For the text-containing cell, return its midpoint in [X, Y] coordinate format. 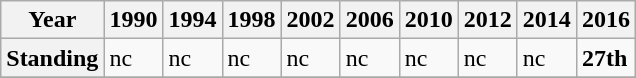
27th [606, 58]
Year [52, 20]
2010 [428, 20]
1998 [252, 20]
1994 [192, 20]
2016 [606, 20]
2012 [488, 20]
1990 [134, 20]
2014 [546, 20]
Standing [52, 58]
2006 [370, 20]
2002 [310, 20]
